Provide the [x, y] coordinate of the cell's center where the given text is located.  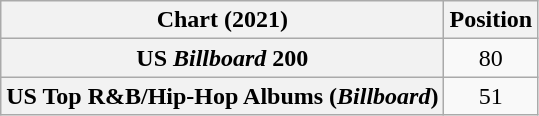
Position [491, 20]
US Billboard 200 [222, 58]
US Top R&B/Hip-Hop Albums (Billboard) [222, 96]
51 [491, 96]
80 [491, 58]
Chart (2021) [222, 20]
